Find where the given text appears and provide that cell's center as (X, Y) coordinate. 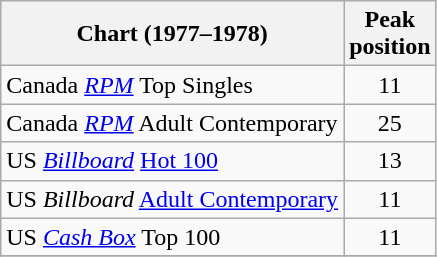
13 (390, 161)
Canada RPM Adult Contemporary (172, 123)
US Billboard Hot 100 (172, 161)
Canada RPM Top Singles (172, 85)
25 (390, 123)
Peakposition (390, 34)
US Billboard Adult Contemporary (172, 199)
Chart (1977–1978) (172, 34)
US Cash Box Top 100 (172, 237)
